Capture the cell that displays the provided text and extract its (x, y) central coordinate. 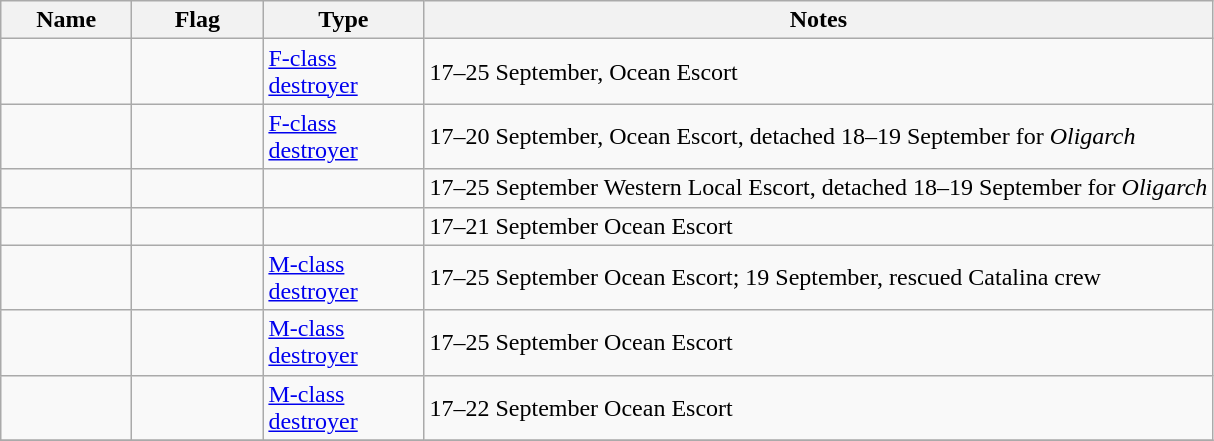
Notes (818, 20)
17–25 September Ocean Escort; 19 September, rescued Catalina crew (818, 278)
17–22 September Ocean Escort (818, 408)
Name (66, 20)
17–21 September Ocean Escort (818, 226)
17–25 September Western Local Escort, detached 18–19 September for Oligarch (818, 188)
17–25 September Ocean Escort (818, 342)
Flag (198, 20)
Type (344, 20)
17–20 September, Ocean Escort, detached 18–19 September for Oligarch (818, 136)
17–25 September, Ocean Escort (818, 72)
